Determine the (X, Y) coordinate at the center of the cell enclosing the given text.  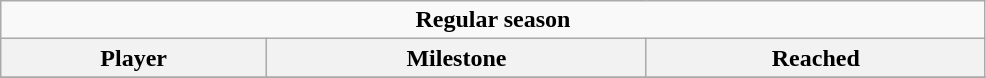
Regular season (493, 20)
Milestone (457, 58)
Player (134, 58)
Reached (816, 58)
